Return [X, Y] of the center of cell containing provided text 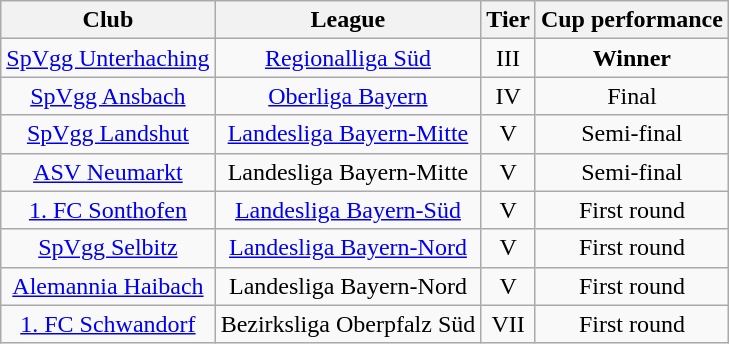
IV [508, 96]
Regionalliga Süd [348, 58]
SpVgg Ansbach [108, 96]
VII [508, 324]
III [508, 58]
1. FC Schwandorf [108, 324]
SpVgg Selbitz [108, 248]
ASV Neumarkt [108, 172]
Landesliga Bayern-Süd [348, 210]
Final [632, 96]
Bezirksliga Oberpfalz Süd [348, 324]
Club [108, 20]
Cup performance [632, 20]
Oberliga Bayern [348, 96]
Tier [508, 20]
Alemannia Haibach [108, 286]
SpVgg Unterhaching [108, 58]
SpVgg Landshut [108, 134]
Winner [632, 58]
1. FC Sonthofen [108, 210]
League [348, 20]
